Locate the cell with the specified text and output its (X, Y) center coordinate. 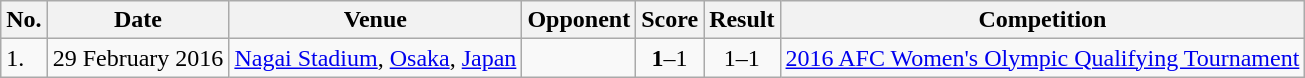
Competition (1042, 20)
Opponent (579, 20)
Score (670, 20)
Nagai Stadium, Osaka, Japan (376, 58)
No. (24, 20)
1. (24, 58)
29 February 2016 (138, 58)
2016 AFC Women's Olympic Qualifying Tournament (1042, 58)
Result (742, 20)
Venue (376, 20)
Date (138, 20)
